Determine the [x, y] coordinate at the center of the cell enclosing the given text.  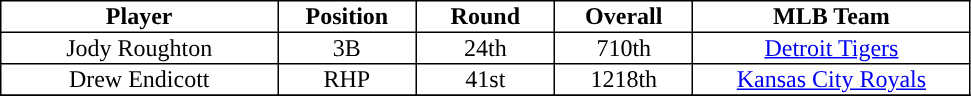
Jody Roughton [140, 48]
Position [347, 17]
Detroit Tigers [832, 48]
RHP [347, 80]
1218th [624, 80]
Player [140, 17]
710th [624, 48]
3B [347, 48]
41st [485, 80]
Drew Endicott [140, 80]
24th [485, 48]
MLB Team [832, 17]
Kansas City Royals [832, 80]
Round [485, 17]
Overall [624, 17]
